Search for the cell housing the specified text and yield its (x, y) center coordinate. 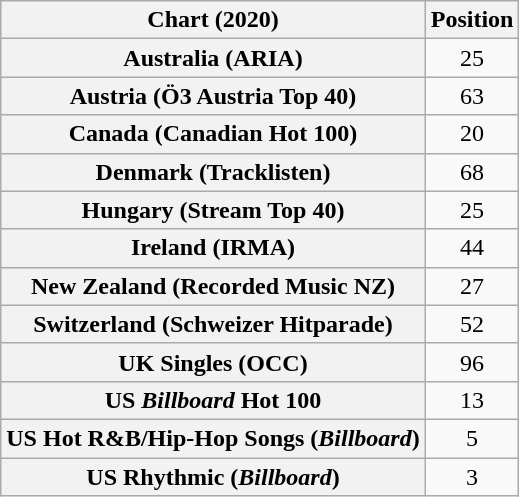
3 (472, 477)
Australia (ARIA) (213, 58)
US Billboard Hot 100 (213, 400)
Denmark (Tracklisten) (213, 172)
5 (472, 438)
13 (472, 400)
63 (472, 96)
UK Singles (OCC) (213, 362)
Position (472, 20)
US Hot R&B/Hip-Hop Songs (Billboard) (213, 438)
Chart (2020) (213, 20)
Hungary (Stream Top 40) (213, 210)
68 (472, 172)
Austria (Ö3 Austria Top 40) (213, 96)
Switzerland (Schweizer Hitparade) (213, 324)
44 (472, 248)
20 (472, 134)
27 (472, 286)
96 (472, 362)
Ireland (IRMA) (213, 248)
US Rhythmic (Billboard) (213, 477)
New Zealand (Recorded Music NZ) (213, 286)
52 (472, 324)
Canada (Canadian Hot 100) (213, 134)
